For the text-containing cell, return its midpoint in (X, Y) coordinate format. 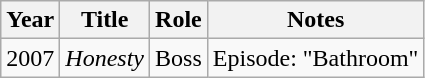
Role (179, 20)
Boss (179, 58)
Title (105, 20)
Episode: "Bathroom" (316, 58)
Year (30, 20)
Honesty (105, 58)
Notes (316, 20)
2007 (30, 58)
